From the cell containing the given text, extract its center point as (X, Y) coordinate. 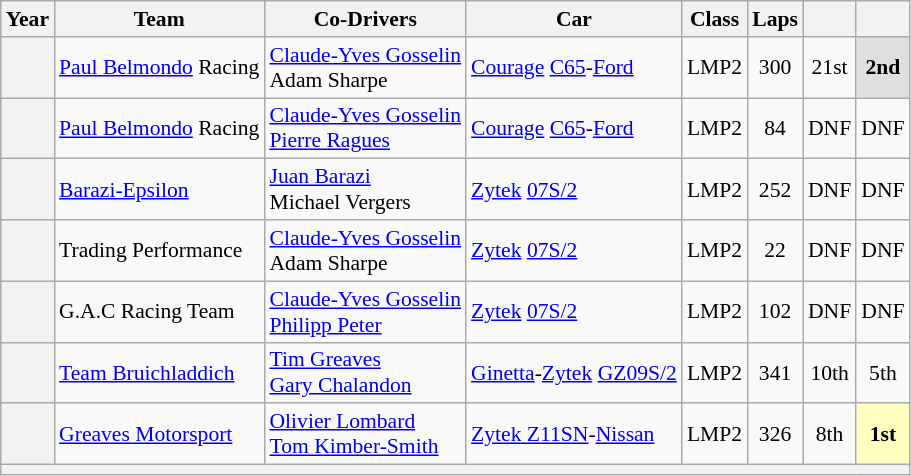
Year (28, 19)
Trading Performance (159, 250)
G.A.C Racing Team (159, 312)
22 (775, 250)
341 (775, 372)
5th (882, 372)
Zytek Z11SN-Nissan (574, 434)
10th (830, 372)
Tim Greaves Gary Chalandon (365, 372)
Claude-Yves Gosselin Philipp Peter (365, 312)
Olivier Lombard Tom Kimber-Smith (365, 434)
Co-Drivers (365, 19)
Team Bruichladdich (159, 372)
Laps (775, 19)
Greaves Motorsport (159, 434)
84 (775, 128)
Ginetta-Zytek GZ09S/2 (574, 372)
8th (830, 434)
Juan Barazi Michael Vergers (365, 190)
Claude-Yves Gosselin Pierre Ragues (365, 128)
326 (775, 434)
21st (830, 68)
Car (574, 19)
252 (775, 190)
300 (775, 68)
Team (159, 19)
Class (714, 19)
1st (882, 434)
Barazi-Epsilon (159, 190)
102 (775, 312)
2nd (882, 68)
